Locate the cell with the specified text and output its [X, Y] center coordinate. 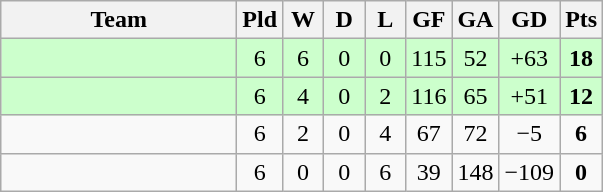
+51 [530, 96]
W [304, 20]
GF [429, 20]
52 [476, 58]
L [386, 20]
65 [476, 96]
18 [582, 58]
116 [429, 96]
D [344, 20]
−109 [530, 172]
12 [582, 96]
Pts [582, 20]
115 [429, 58]
Pld [260, 20]
Team [119, 20]
GD [530, 20]
148 [476, 172]
72 [476, 134]
+63 [530, 58]
39 [429, 172]
−5 [530, 134]
GA [476, 20]
67 [429, 134]
